Output the [X, Y] coordinate of the center of the cell containing the given text.  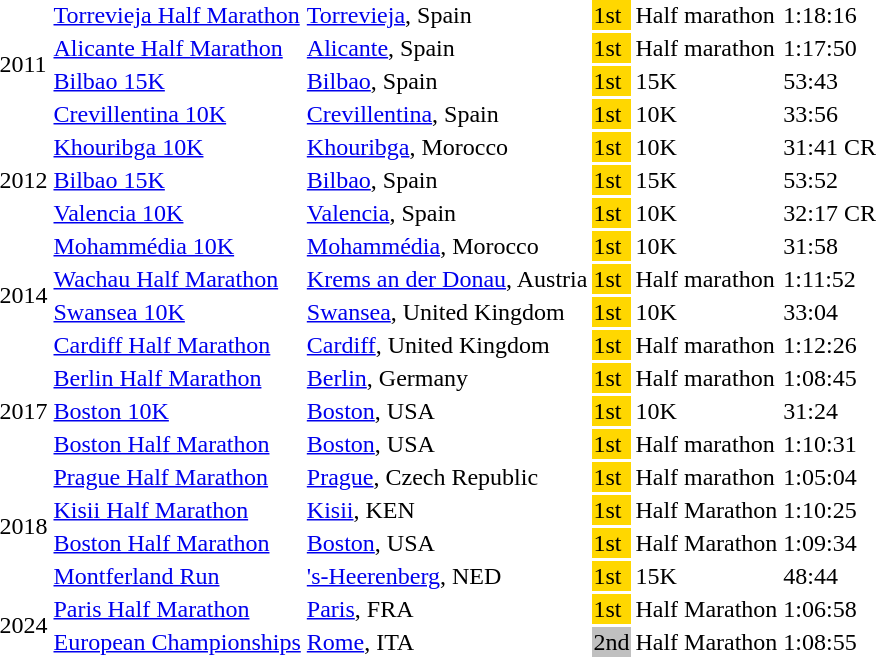
Cardiff Half Marathon [177, 345]
Crevillentina 10K [177, 114]
Kisii Half Marathon [177, 510]
Valencia 10K [177, 213]
Kisii, KEN [447, 510]
Boston 10K [177, 411]
Berlin, Germany [447, 378]
Mohammédia 10K [177, 246]
Wachau Half Marathon [177, 279]
Swansea 10K [177, 312]
European Championships [177, 642]
Khouribga, Morocco [447, 147]
Crevillentina, Spain [447, 114]
Torrevieja, Spain [447, 15]
Valencia, Spain [447, 213]
Montferland Run [177, 576]
Prague Half Marathon [177, 477]
2nd [612, 642]
Paris Half Marathon [177, 609]
Rome, ITA [447, 642]
Paris, FRA [447, 609]
Khouribga 10K [177, 147]
Alicante, Spain [447, 48]
's-Heerenberg, NED [447, 576]
Krems an der Donau, Austria [447, 279]
Alicante Half Marathon [177, 48]
Torrevieja Half Marathon [177, 15]
Cardiff, United Kingdom [447, 345]
Berlin Half Marathon [177, 378]
Swansea, United Kingdom [447, 312]
Mohammédia, Morocco [447, 246]
Prague, Czech Republic [447, 477]
